Identify which cell holds the provided text, then report its (X, Y) central coordinate. 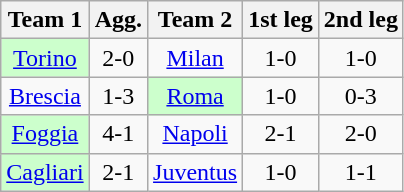
1-3 (118, 96)
0-3 (360, 96)
Cagliari (45, 172)
1st leg (281, 20)
2nd leg (360, 20)
Team 1 (45, 20)
Foggia (45, 134)
Napoli (196, 134)
Brescia (45, 96)
Agg. (118, 20)
Roma (196, 96)
4-1 (118, 134)
Team 2 (196, 20)
Juventus (196, 172)
Torino (45, 58)
Milan (196, 58)
1-1 (360, 172)
